Return the [x, y] coordinate for the center point of the cell that contains the specified text.  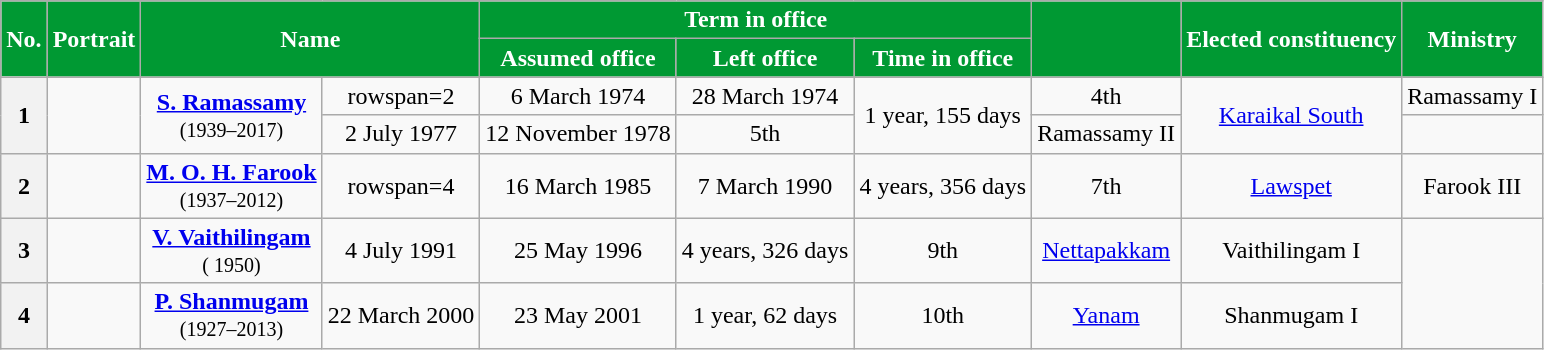
Ramassamy I [1472, 96]
4 years, 356 days [943, 186]
23 May 2001 [578, 316]
Portrait [94, 39]
4th [1106, 96]
7th [1106, 186]
3 [24, 250]
Term in office [756, 20]
1 year, 62 days [765, 316]
Ministry [1472, 39]
V. Vaithilingam( 1950) [232, 250]
4 [24, 316]
9th [943, 250]
P. Shanmugam(1927–2013) [232, 316]
Elected constituency [1292, 39]
No. [24, 39]
10th [943, 316]
M. O. H. Farook(1937–2012) [232, 186]
25 May 1996 [578, 250]
Farook III [1472, 186]
S. Ramassamy(1939–2017) [232, 115]
Ramassamy II [1106, 134]
rowspan=2 [401, 96]
12 November 1978 [578, 134]
2 [24, 186]
Shanmugam I [1292, 316]
Vaithilingam I [1292, 250]
1 year, 155 days [943, 115]
Assumed office [578, 58]
22 March 2000 [401, 316]
6 March 1974 [578, 96]
16 March 1985 [578, 186]
Nettapakkam [1106, 250]
1 [24, 115]
Yanam [1106, 316]
Left office [765, 58]
4 years, 326 days [765, 250]
Karaikal South [1292, 115]
Lawspet [1292, 186]
28 March 1974 [765, 96]
2 July 1977 [401, 134]
7 March 1990 [765, 186]
Name [310, 39]
5th [765, 134]
Time in office [943, 58]
rowspan=4 [401, 186]
4 July 1991 [401, 250]
